Return [X, Y] of the center of cell containing provided text 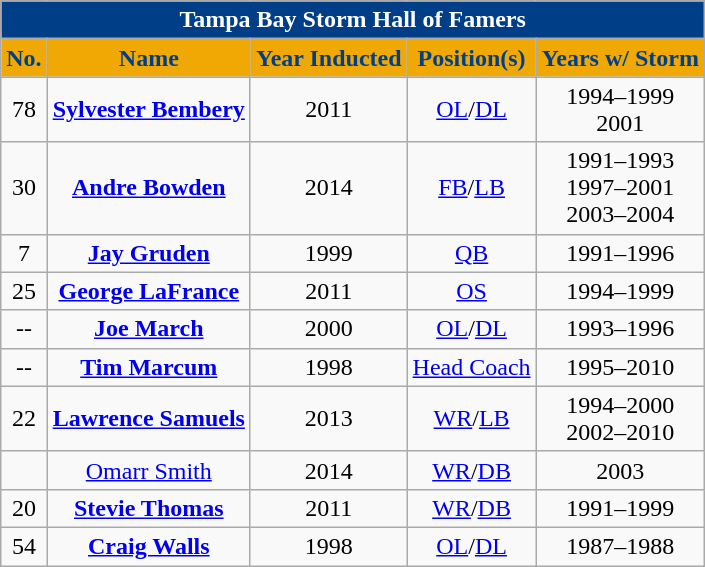
1991–1999 [620, 508]
QB [472, 253]
Lawrence Samuels [148, 418]
Craig Walls [148, 546]
OS [472, 291]
Andre Bowden [148, 188]
Position(s) [472, 58]
Head Coach [472, 367]
No. [24, 58]
1991–19931997–20012003–2004 [620, 188]
1994–1999 [620, 291]
54 [24, 546]
1987–1988 [620, 546]
22 [24, 418]
2013 [328, 418]
Stevie Thomas [148, 508]
7 [24, 253]
1995–2010 [620, 367]
Jay Gruden [148, 253]
Year Inducted [328, 58]
30 [24, 188]
FB/LB [472, 188]
25 [24, 291]
2003 [620, 470]
George LaFrance [148, 291]
1993–1996 [620, 329]
Tampa Bay Storm Hall of Famers [353, 20]
20 [24, 508]
Omarr Smith [148, 470]
WR/LB [472, 418]
1991–1996 [620, 253]
Years w/ Storm [620, 58]
2000 [328, 329]
Tim Marcum [148, 367]
Name [148, 58]
78 [24, 110]
Joe March [148, 329]
1999 [328, 253]
1994–19992001 [620, 110]
1994–20002002–2010 [620, 418]
Sylvester Bembery [148, 110]
